Find where the given text appears and provide that cell's center as [X, Y] coordinate. 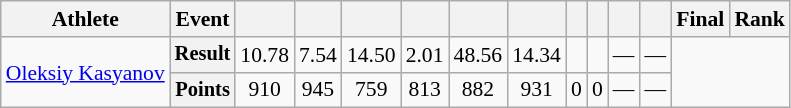
2.01 [425, 55]
759 [372, 90]
10.78 [264, 55]
910 [264, 90]
813 [425, 90]
Points [203, 90]
48.56 [478, 55]
931 [536, 90]
Rank [760, 19]
7.54 [318, 55]
882 [478, 90]
14.34 [536, 55]
14.50 [372, 55]
Result [203, 55]
Oleksiy Kasyanov [86, 72]
945 [318, 90]
Final [700, 19]
Event [203, 19]
Athlete [86, 19]
